Provide the [X, Y] coordinate of the cell's center where the given text is located.  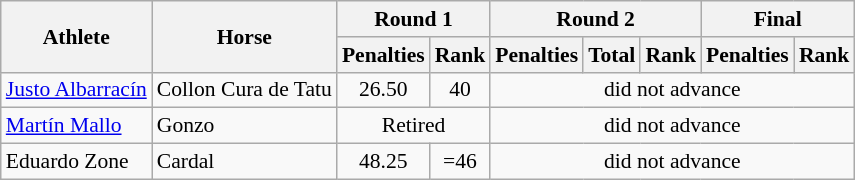
Final [778, 19]
Horse [244, 36]
=46 [460, 162]
48.25 [384, 162]
Cardal [244, 162]
Round 1 [414, 19]
Gonzo [244, 126]
40 [460, 90]
Athlete [76, 36]
Martín Mallo [76, 126]
Collon Cura de Tatu [244, 90]
Eduardo Zone [76, 162]
26.50 [384, 90]
Round 2 [596, 19]
Total [612, 55]
Justo Albarracín [76, 90]
Retired [414, 126]
